Extract the (x, y) coordinate from the center of the cell holding the provided text.  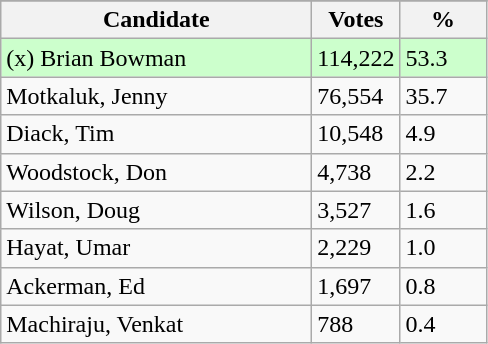
(x) Brian Bowman (156, 58)
10,548 (356, 134)
3,527 (356, 210)
1,697 (356, 286)
Diack, Tim (156, 134)
Hayat, Umar (156, 248)
% (443, 20)
35.7 (443, 96)
Wilson, Doug (156, 210)
53.3 (443, 58)
Ackerman, Ed (156, 286)
788 (356, 324)
0.4 (443, 324)
1.6 (443, 210)
4.9 (443, 134)
Votes (356, 20)
114,222 (356, 58)
2,229 (356, 248)
Woodstock, Don (156, 172)
4,738 (356, 172)
Candidate (156, 20)
Motkaluk, Jenny (156, 96)
0.8 (443, 286)
1.0 (443, 248)
Machiraju, Venkat (156, 324)
76,554 (356, 96)
2.2 (443, 172)
